From the cell containing the given text, extract its center point as [x, y] coordinate. 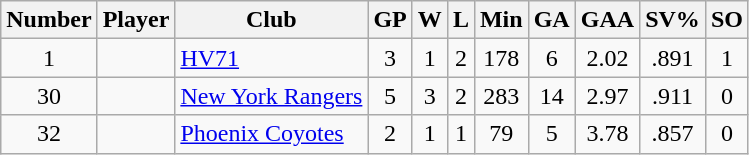
32 [49, 134]
GAA [607, 20]
178 [501, 58]
14 [552, 96]
SO [726, 20]
3.78 [607, 134]
SV% [673, 20]
New York Rangers [272, 96]
HV71 [272, 58]
L [460, 20]
GA [552, 20]
6 [552, 58]
.891 [673, 58]
Min [501, 20]
2.97 [607, 96]
Player [136, 20]
Phoenix Coyotes [272, 134]
Number [49, 20]
30 [49, 96]
W [430, 20]
Club [272, 20]
GP [390, 20]
283 [501, 96]
2.02 [607, 58]
.857 [673, 134]
.911 [673, 96]
79 [501, 134]
